Return [X, Y] of the center of cell containing provided text 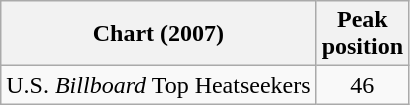
46 [362, 85]
U.S. Billboard Top Heatseekers [158, 85]
Chart (2007) [158, 34]
Peakposition [362, 34]
